Determine the (X, Y) coordinate at the center of the cell enclosing the given text.  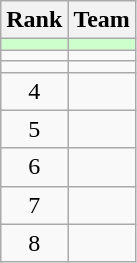
Team (102, 20)
6 (34, 167)
5 (34, 129)
4 (34, 91)
Rank (34, 20)
7 (34, 205)
8 (34, 243)
